Detect which cell encompasses the target text, then output its (x, y) center coordinate. 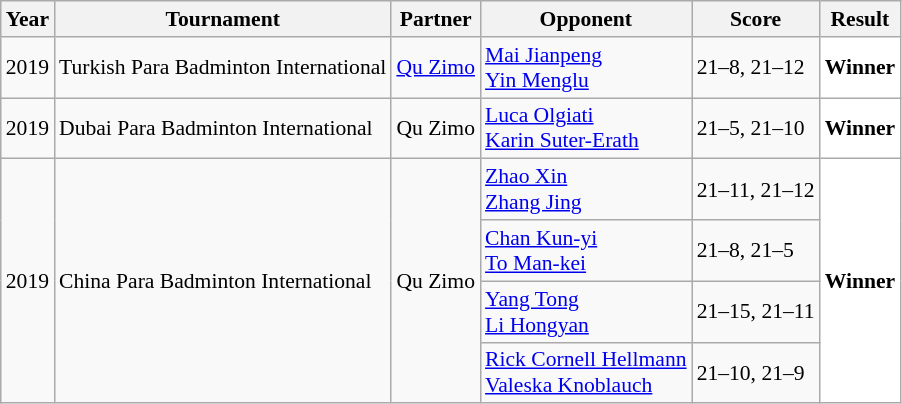
21–8, 21–5 (756, 250)
Mai Jianpeng Yin Menglu (586, 68)
Dubai Para Badminton International (222, 128)
Luca Olgiati Karin Suter-Erath (586, 128)
Score (756, 19)
China Para Badminton International (222, 281)
Partner (436, 19)
21–15, 21–11 (756, 312)
Year (28, 19)
21–10, 21–9 (756, 372)
Yang Tong Li Hongyan (586, 312)
Turkish Para Badminton International (222, 68)
Zhao Xin Zhang Jing (586, 190)
Result (860, 19)
21–5, 21–10 (756, 128)
Chan Kun-yi To Man-kei (586, 250)
Opponent (586, 19)
Rick Cornell Hellmann Valeska Knoblauch (586, 372)
21–11, 21–12 (756, 190)
21–8, 21–12 (756, 68)
Tournament (222, 19)
